Locate the cell with the specified text and output its [x, y] center coordinate. 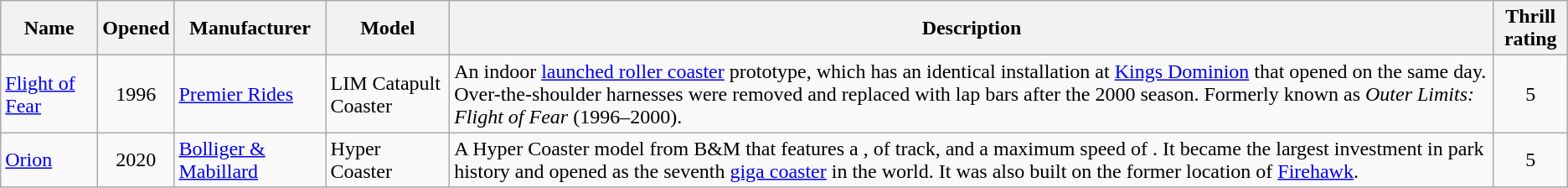
Name [49, 29]
Description [972, 29]
LIM Catapult Coaster [388, 94]
Orion [49, 159]
Thrill rating [1530, 29]
Model [388, 29]
1996 [136, 94]
Bolliger & Mabillard [250, 159]
Opened [136, 29]
2020 [136, 159]
Manufacturer [250, 29]
Premier Rides [250, 94]
Flight of Fear [49, 94]
Hyper Coaster [388, 159]
